For the text-containing cell, return its midpoint in [x, y] coordinate format. 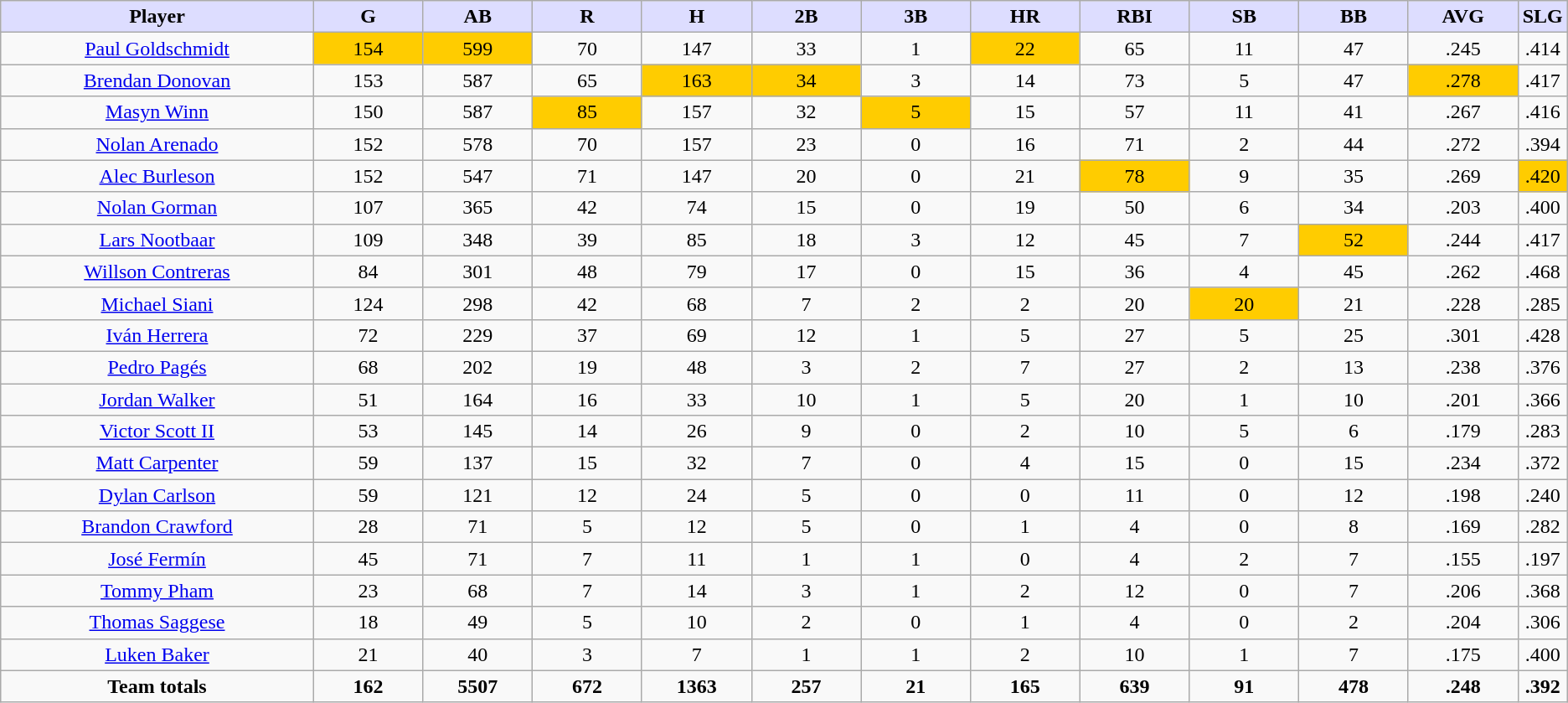
H [697, 17]
41 [1354, 112]
150 [369, 112]
2B [806, 17]
Nolan Arenado [157, 144]
.414 [1543, 49]
.366 [1543, 400]
Alec Burleson [157, 176]
.278 [1462, 80]
40 [477, 654]
72 [369, 335]
SLG [1543, 17]
AB [477, 17]
.468 [1543, 271]
3B [916, 17]
.306 [1543, 623]
Dylan Carlson [157, 495]
.368 [1543, 591]
44 [1354, 144]
8 [1354, 527]
BB [1354, 17]
.244 [1462, 240]
53 [369, 432]
.155 [1462, 559]
.428 [1543, 335]
Player [157, 17]
.245 [1462, 49]
.228 [1462, 303]
25 [1354, 335]
.248 [1462, 686]
163 [697, 80]
Willson Contreras [157, 271]
.204 [1462, 623]
202 [477, 367]
Jordan Walker [157, 400]
164 [477, 400]
.283 [1543, 432]
348 [477, 240]
672 [588, 686]
162 [369, 686]
298 [477, 303]
RBI [1134, 17]
124 [369, 303]
37 [588, 335]
Victor Scott II [157, 432]
Lars Nootbaar [157, 240]
36 [1134, 271]
.301 [1462, 335]
.175 [1462, 654]
Masyn Winn [157, 112]
.267 [1462, 112]
Thomas Saggese [157, 623]
84 [369, 271]
301 [477, 271]
599 [477, 49]
365 [477, 208]
145 [477, 432]
.394 [1543, 144]
.376 [1543, 367]
Nolan Gorman [157, 208]
107 [369, 208]
50 [1134, 208]
165 [1025, 686]
69 [697, 335]
.169 [1462, 527]
Iván Herrera [157, 335]
57 [1134, 112]
.392 [1543, 686]
SB [1245, 17]
.197 [1543, 559]
R [588, 17]
1363 [697, 686]
.206 [1462, 591]
26 [697, 432]
Paul Goldschmidt [157, 49]
.262 [1462, 271]
.238 [1462, 367]
.240 [1543, 495]
121 [477, 495]
HR [1025, 17]
.201 [1462, 400]
35 [1354, 176]
.269 [1462, 176]
Team totals [157, 686]
Tommy Pham [157, 591]
154 [369, 49]
22 [1025, 49]
91 [1245, 686]
.234 [1462, 463]
Matt Carpenter [157, 463]
39 [588, 240]
.282 [1543, 527]
Luken Baker [157, 654]
74 [697, 208]
G [369, 17]
257 [806, 686]
478 [1354, 686]
79 [697, 271]
109 [369, 240]
547 [477, 176]
78 [1134, 176]
AVG [1462, 17]
229 [477, 335]
.179 [1462, 432]
.420 [1543, 176]
49 [477, 623]
.203 [1462, 208]
5507 [477, 686]
José Fermín [157, 559]
17 [806, 271]
153 [369, 80]
.285 [1543, 303]
.416 [1543, 112]
137 [477, 463]
Michael Siani [157, 303]
578 [477, 144]
.372 [1543, 463]
Brandon Crawford [157, 527]
Pedro Pagés [157, 367]
52 [1354, 240]
13 [1354, 367]
51 [369, 400]
73 [1134, 80]
28 [369, 527]
Brendan Donovan [157, 80]
.272 [1462, 144]
.198 [1462, 495]
639 [1134, 686]
24 [697, 495]
